Return (x, y) of the center of cell containing provided text 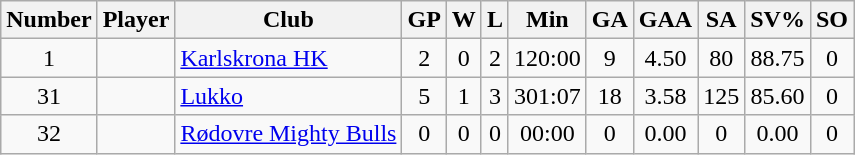
Number (49, 20)
GA (610, 20)
4.50 (665, 58)
3.58 (665, 96)
5 (424, 96)
SV% (778, 20)
31 (49, 96)
SO (832, 20)
Karlskrona HK (288, 58)
Min (547, 20)
Lukko (288, 96)
85.60 (778, 96)
SA (722, 20)
Club (288, 20)
Player (136, 20)
88.75 (778, 58)
W (464, 20)
L (494, 20)
00:00 (547, 134)
Rødovre Mighty Bulls (288, 134)
125 (722, 96)
18 (610, 96)
120:00 (547, 58)
32 (49, 134)
80 (722, 58)
3 (494, 96)
GP (424, 20)
9 (610, 58)
GAA (665, 20)
301:07 (547, 96)
